Return [X, Y] of the center of cell containing provided text 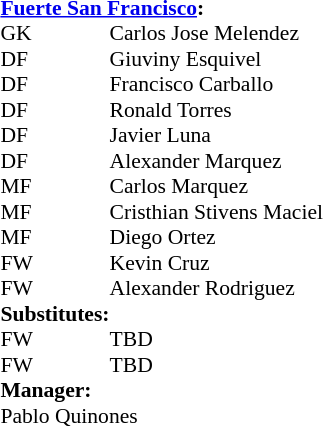
Manager: [162, 391]
Carlos Marquez [216, 187]
Javier Luna [216, 135]
Diego Ortez [216, 237]
GK [28, 33]
Alexander Rodriguez [216, 289]
Substitutes: [54, 314]
Alexander Marquez [216, 161]
Francisco Carballo [216, 85]
Giuviny Esquivel [216, 59]
Kevin Cruz [216, 263]
Cristhian Stivens Maciel [216, 212]
Carlos Jose Melendez [216, 33]
Ronald Torres [216, 110]
